From the cell containing the given text, extract its center point as (x, y) coordinate. 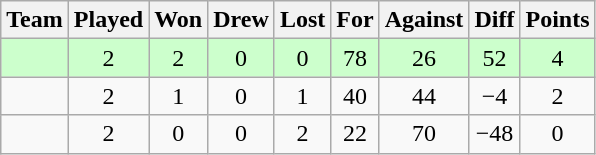
−48 (494, 134)
−4 (494, 96)
Points (558, 20)
26 (424, 58)
44 (424, 96)
40 (355, 96)
4 (558, 58)
For (355, 20)
Drew (242, 20)
Against (424, 20)
Played (108, 20)
22 (355, 134)
Lost (302, 20)
Diff (494, 20)
78 (355, 58)
Team (35, 20)
Won (178, 20)
70 (424, 134)
52 (494, 58)
